Locate the cell with the specified text and output its [X, Y] center coordinate. 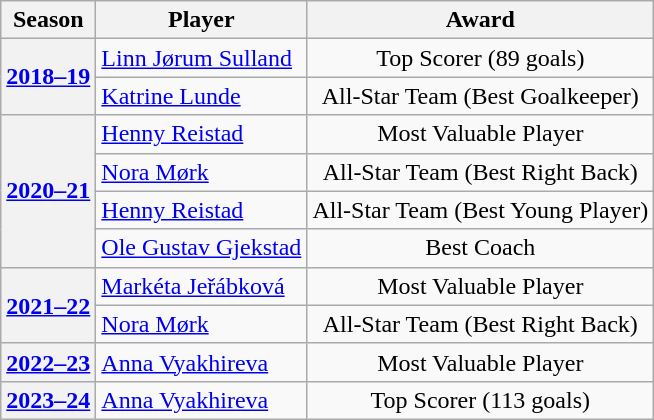
All-Star Team (Best Goalkeeper) [480, 96]
2022–23 [48, 362]
Top Scorer (113 goals) [480, 400]
2020–21 [48, 191]
2023–24 [48, 400]
Ole Gustav Gjekstad [202, 248]
Katrine Lunde [202, 96]
Player [202, 20]
Top Scorer (89 goals) [480, 58]
Linn Jørum Sulland [202, 58]
Markéta Jeřábková [202, 286]
2021–22 [48, 305]
2018–19 [48, 77]
Award [480, 20]
All-Star Team (Best Young Player) [480, 210]
Season [48, 20]
Best Coach [480, 248]
